From the cell containing the given text, extract its center point as (x, y) coordinate. 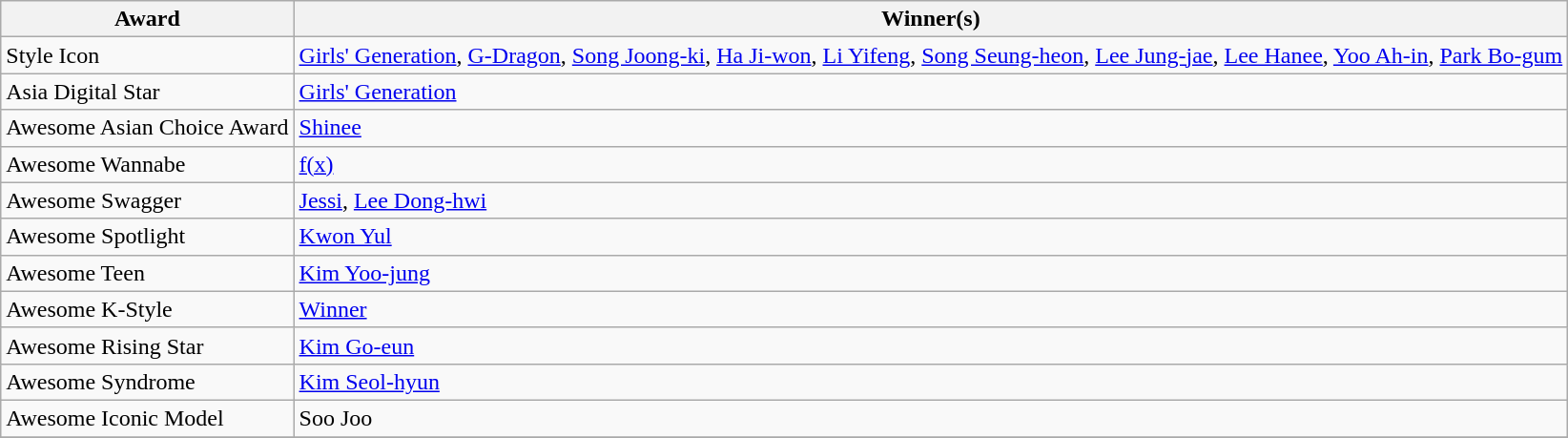
Awesome Asian Choice Award (147, 128)
Kwon Yul (931, 237)
Awesome Teen (147, 273)
f(x) (931, 164)
Girls' Generation, G-Dragon, Song Joong-ki, Ha Ji-won, Li Yifeng, Song Seung-heon, Lee Jung-jae, Lee Hanee, Yoo Ah-in, Park Bo-gum (931, 55)
Kim Yoo-jung (931, 273)
Girls' Generation (931, 92)
Style Icon (147, 55)
Awesome Iconic Model (147, 418)
Award (147, 19)
Soo Joo (931, 418)
Asia Digital Star (147, 92)
Shinee (931, 128)
Awesome Syndrome (147, 382)
Jessi, Lee Dong-hwi (931, 200)
Winner (931, 309)
Kim Go-eun (931, 345)
Awesome K-Style (147, 309)
Awesome Spotlight (147, 237)
Kim Seol-hyun (931, 382)
Awesome Wannabe (147, 164)
Awesome Swagger (147, 200)
Awesome Rising Star (147, 345)
Winner(s) (931, 19)
